Return (X, Y) of the center of cell containing provided text 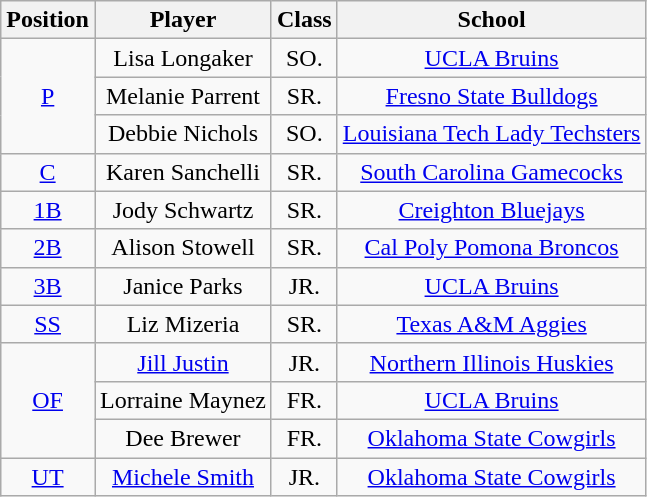
3B (48, 286)
Karen Sanchelli (182, 172)
Lorraine Maynez (182, 400)
South Carolina Gamecocks (492, 172)
School (492, 20)
Creighton Bluejays (492, 210)
Fresno State Bulldogs (492, 96)
Northern Illinois Huskies (492, 362)
OF (48, 400)
Player (182, 20)
Debbie Nichols (182, 134)
Melanie Parrent (182, 96)
Jody Schwartz (182, 210)
2B (48, 248)
1B (48, 210)
Jill Justin (182, 362)
Louisiana Tech Lady Techsters (492, 134)
Texas A&M Aggies (492, 324)
Lisa Longaker (182, 58)
P (48, 96)
SS (48, 324)
Cal Poly Pomona Broncos (492, 248)
UT (48, 477)
Class (304, 20)
C (48, 172)
Janice Parks (182, 286)
Alison Stowell (182, 248)
Liz Mizeria (182, 324)
Dee Brewer (182, 438)
Michele Smith (182, 477)
Position (48, 20)
